Pinpoint the cell where the given text exists, returning its [x, y] midpoint coordinate. 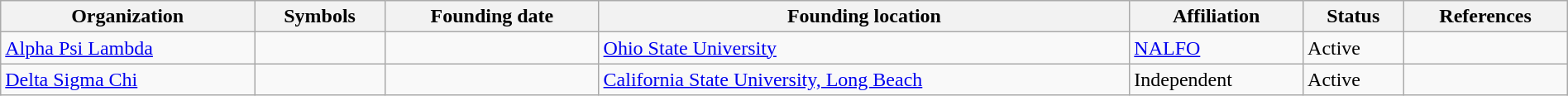
Founding date [492, 17]
Organization [127, 17]
Symbols [320, 17]
References [1485, 17]
Status [1353, 17]
Delta Sigma Chi [127, 79]
Affiliation [1217, 17]
Ohio State University [864, 48]
California State University, Long Beach [864, 79]
Independent [1217, 79]
Founding location [864, 17]
NALFO [1217, 48]
Alpha Psi Lambda [127, 48]
